Pinpoint the cell where the given text exists, returning its [x, y] midpoint coordinate. 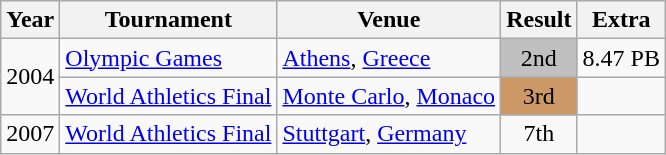
Year [30, 20]
2nd [539, 58]
3rd [539, 96]
Stuttgart, Germany [389, 134]
Result [539, 20]
2007 [30, 134]
Olympic Games [168, 58]
2004 [30, 77]
Extra [621, 20]
Athens, Greece [389, 58]
Tournament [168, 20]
8.47 PB [621, 58]
7th [539, 134]
Monte Carlo, Monaco [389, 96]
Venue [389, 20]
